Pinpoint the cell where the given text exists, returning its [X, Y] midpoint coordinate. 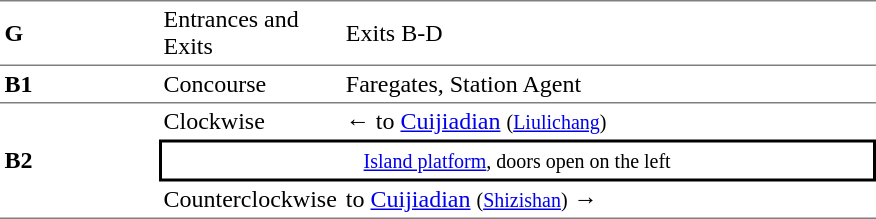
Exits B-D [608, 33]
Concourse [250, 85]
Entrances and Exits [250, 33]
Faregates, Station Agent [608, 85]
← to Cuijiadian (Liulichang) [608, 122]
Clockwise [250, 122]
G [80, 33]
Island platform, doors open on the left [517, 161]
B1 [80, 85]
